Extract the (X, Y) coordinate from the center of the cell holding the provided text.  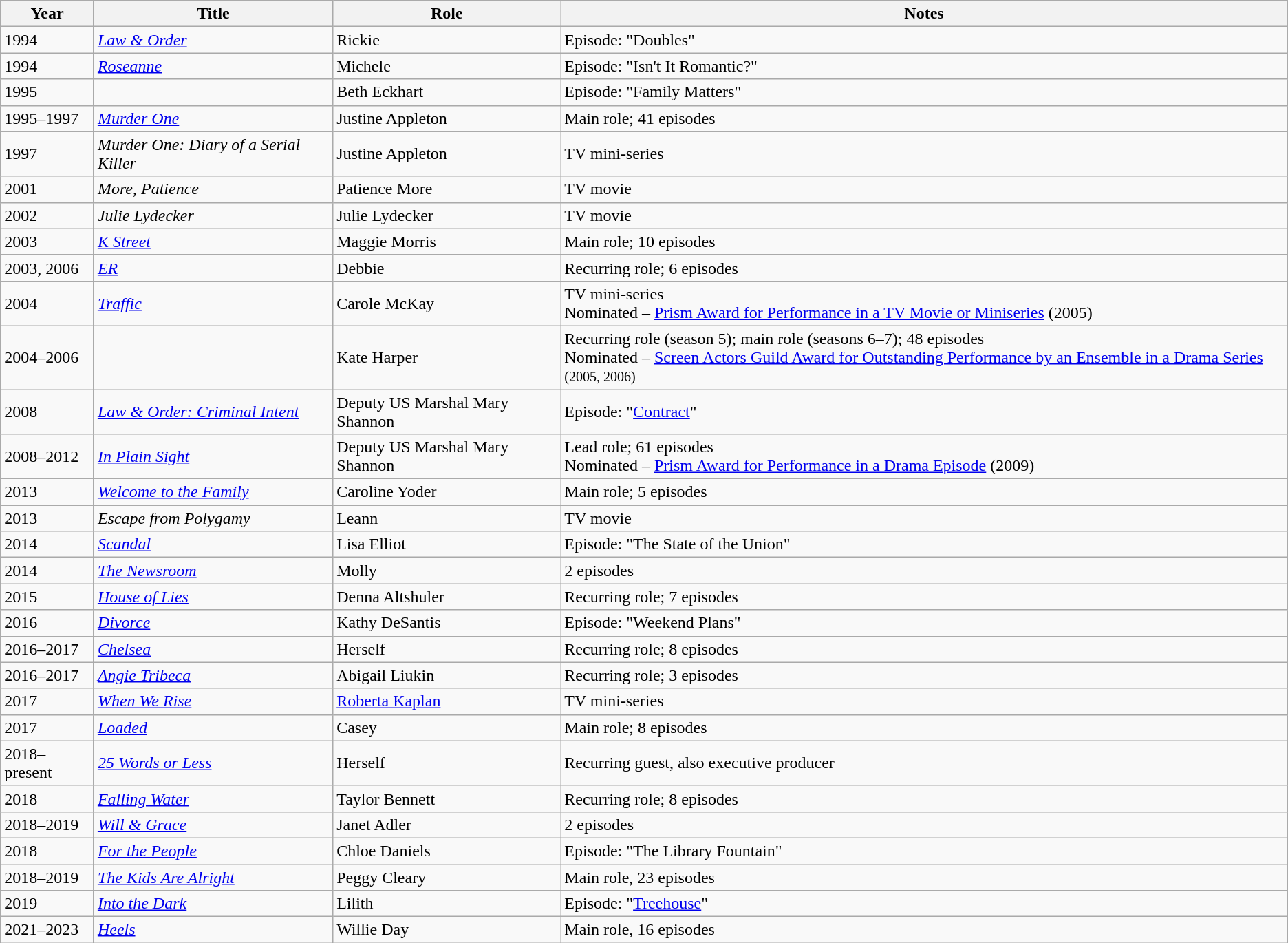
K Street (213, 242)
Chloe Daniels (447, 851)
Roseanne (213, 66)
Maggie Morris (447, 242)
Main role; 8 episodes (924, 728)
Patience More (447, 189)
2016 (47, 623)
Casey (447, 728)
2002 (47, 215)
Recurring role; 7 episodes (924, 597)
Carole McKay (447, 303)
2018–present (47, 763)
2001 (47, 189)
2015 (47, 597)
Episode: "Contract" (924, 412)
Episode: "Family Matters" (924, 92)
Peggy Cleary (447, 878)
Main role, 16 episodes (924, 930)
Denna Altshuler (447, 597)
Taylor Bennett (447, 798)
Role (447, 14)
Abigail Liukin (447, 675)
Scandal (213, 544)
Episode: "Doubles" (924, 40)
2003 (47, 242)
2021–2023 (47, 930)
For the People (213, 851)
2004–2006 (47, 357)
Murder One: Diary of a Serial Killer (213, 154)
Chelsea (213, 649)
Episode: "The State of the Union" (924, 544)
Title (213, 14)
The Newsroom (213, 571)
Main role; 41 episodes (924, 118)
Lilith (447, 904)
TV mini-seriesNominated – Prism Award for Performance in a TV Movie or Miniseries (2005) (924, 303)
Murder One (213, 118)
Rickie (447, 40)
Leann (447, 518)
2004 (47, 303)
House of Lies (213, 597)
Debbie (447, 268)
Kathy DeSantis (447, 623)
1997 (47, 154)
2019 (47, 904)
Main role, 23 episodes (924, 878)
Episode: "Treehouse" (924, 904)
Main role; 5 episodes (924, 492)
Episode: "Weekend Plans" (924, 623)
Willie Day (447, 930)
2008–2012 (47, 457)
ER (213, 268)
Will & Grace (213, 825)
25 Words or Less (213, 763)
Recurring role; 6 episodes (924, 268)
Main role; 10 episodes (924, 242)
Caroline Yoder (447, 492)
Year (47, 14)
Notes (924, 14)
1995 (47, 92)
2008 (47, 412)
Molly (447, 571)
Angie Tribeca (213, 675)
1995–1997 (47, 118)
Episode: "The Library Fountain" (924, 851)
In Plain Sight (213, 457)
Recurring guest, also executive producer (924, 763)
Episode: "Isn't It Romantic?" (924, 66)
Roberta Kaplan (447, 701)
2003, 2006 (47, 268)
Welcome to the Family (213, 492)
Into the Dark (213, 904)
Traffic (213, 303)
Loaded (213, 728)
Escape from Polygamy (213, 518)
Michele (447, 66)
Lisa Elliot (447, 544)
The Kids Are Alright (213, 878)
More, Patience (213, 189)
Law & Order: Criminal Intent (213, 412)
Kate Harper (447, 357)
Law & Order (213, 40)
Falling Water (213, 798)
Janet Adler (447, 825)
Divorce (213, 623)
Lead role; 61 episodesNominated – Prism Award for Performance in a Drama Episode (2009) (924, 457)
Heels (213, 930)
When We Rise (213, 701)
Beth Eckhart (447, 92)
Recurring role; 3 episodes (924, 675)
